Scan for the cell matching the given text and deliver its [x, y] coordinate at center. 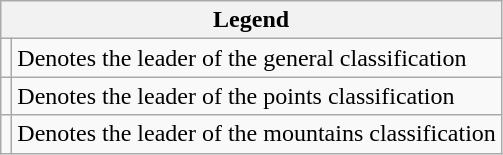
Denotes the leader of the points classification [257, 96]
Denotes the leader of the general classification [257, 58]
Denotes the leader of the mountains classification [257, 134]
Legend [252, 20]
